Provide the (X, Y) coordinate of the cell's center where the given text is located.  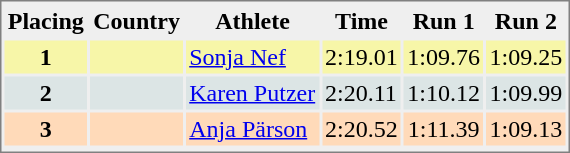
1:09.25 (526, 56)
Anja Pärson (252, 128)
2:20.52 (362, 128)
2:19.01 (362, 56)
1 (45, 56)
1:09.99 (526, 92)
Placing (45, 20)
Athlete (252, 20)
2:20.11 (362, 92)
1:11.39 (444, 128)
Time (362, 20)
1:09.13 (526, 128)
Sonja Nef (252, 56)
3 (45, 128)
Run 1 (444, 20)
2 (45, 92)
1:10.12 (444, 92)
Run 2 (526, 20)
Karen Putzer (252, 92)
Country (136, 20)
1:09.76 (444, 56)
